Return the (x, y) coordinate for the center point of the cell that contains the specified text.  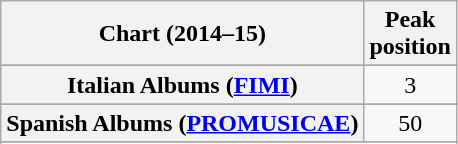
Chart (2014–15) (182, 34)
Peakposition (410, 34)
50 (410, 123)
Italian Albums (FIMI) (182, 85)
Spanish Albums (PROMUSICAE) (182, 123)
3 (410, 85)
